Determine the (x, y) coordinate at the center of the cell enclosing the given text.  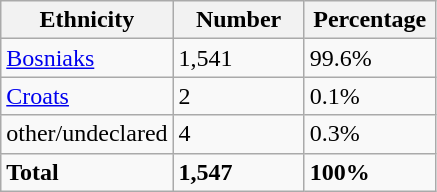
Ethnicity (87, 20)
0.3% (370, 134)
Percentage (370, 20)
0.1% (370, 96)
1,547 (238, 172)
1,541 (238, 58)
Croats (87, 96)
Total (87, 172)
99.6% (370, 58)
4 (238, 134)
Number (238, 20)
2 (238, 96)
100% (370, 172)
other/undeclared (87, 134)
Bosniaks (87, 58)
